Return [x, y] of the center of cell containing provided text 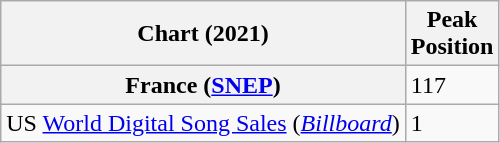
Chart (2021) [203, 34]
117 [452, 85]
France (SNEP) [203, 85]
1 [452, 123]
US World Digital Song Sales (Billboard) [203, 123]
PeakPosition [452, 34]
